Return the (x, y) coordinate for the center point of the cell that contains the specified text.  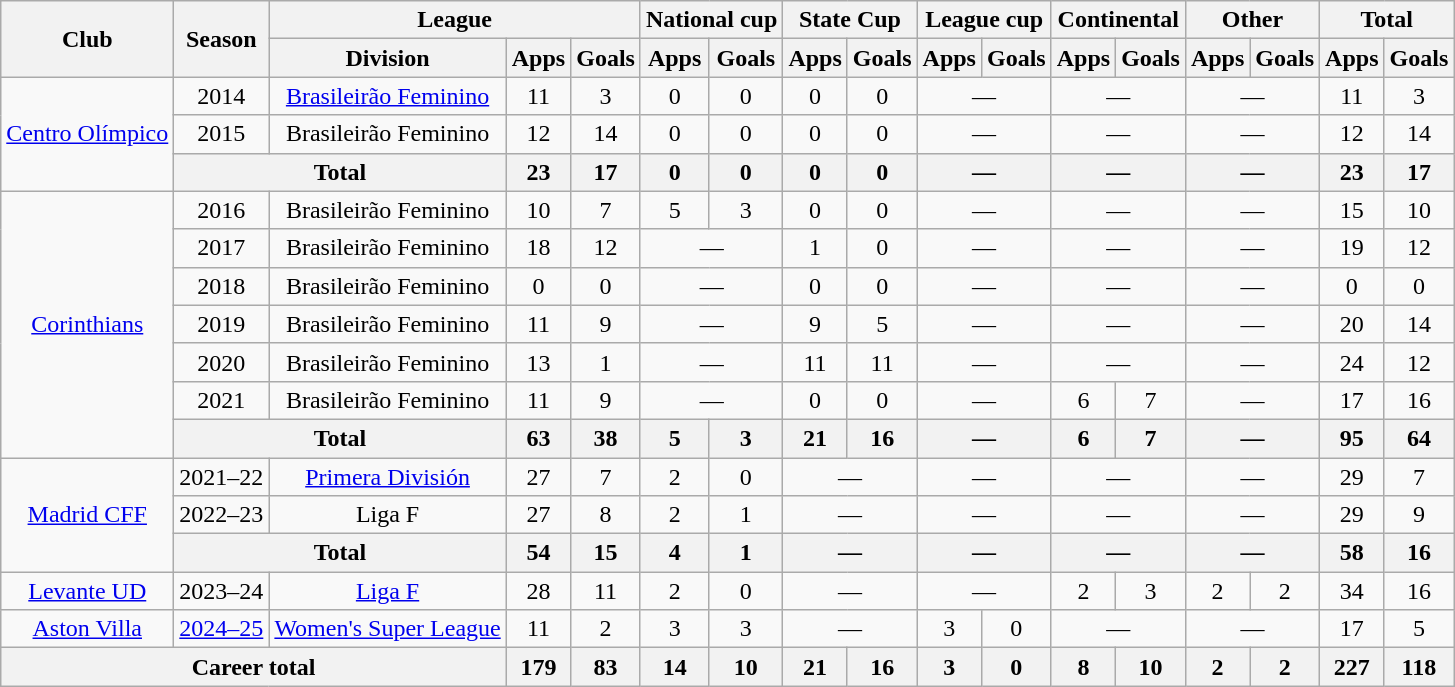
64 (1419, 438)
24 (1352, 362)
Career total (254, 667)
Primera División (388, 477)
58 (1352, 553)
2017 (222, 248)
227 (1352, 667)
Aston Villa (88, 629)
Centro Olímpico (88, 134)
League (455, 20)
20 (1352, 324)
2024–25 (222, 629)
Club (88, 39)
83 (606, 667)
95 (1352, 438)
18 (538, 248)
2021–22 (222, 477)
63 (538, 438)
Continental (1118, 20)
19 (1352, 248)
38 (606, 438)
Levante UD (88, 591)
2014 (222, 96)
Other (1252, 20)
National cup (711, 20)
Corinthians (88, 324)
2020 (222, 362)
13 (538, 362)
Season (222, 39)
Women's Super League (388, 629)
2023–24 (222, 591)
118 (1419, 667)
2018 (222, 286)
Division (388, 58)
2021 (222, 400)
State Cup (850, 20)
2015 (222, 134)
4 (674, 553)
179 (538, 667)
League cup (984, 20)
2022–23 (222, 515)
54 (538, 553)
2019 (222, 324)
2016 (222, 210)
34 (1352, 591)
Madrid CFF (88, 515)
28 (538, 591)
